Detect which cell encompasses the target text, then output its (X, Y) center coordinate. 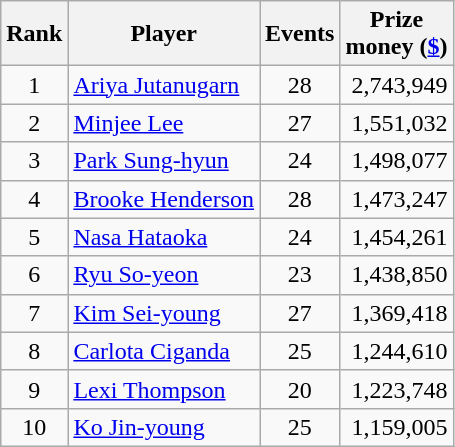
4 (34, 199)
Carlota Ciganda (164, 351)
1,159,005 (396, 427)
1,473,247 (396, 199)
2 (34, 123)
Lexi Thompson (164, 389)
1,551,032 (396, 123)
Park Sung-hyun (164, 161)
Ryu So-yeon (164, 275)
1 (34, 85)
Player (164, 34)
1,454,261 (396, 237)
Ariya Jutanugarn (164, 85)
6 (34, 275)
1,498,077 (396, 161)
Ko Jin-young (164, 427)
Events (300, 34)
20 (300, 389)
10 (34, 427)
2,743,949 (396, 85)
Brooke Henderson (164, 199)
1,244,610 (396, 351)
5 (34, 237)
8 (34, 351)
3 (34, 161)
1,223,748 (396, 389)
23 (300, 275)
Nasa Hataoka (164, 237)
9 (34, 389)
1,369,418 (396, 313)
7 (34, 313)
1,438,850 (396, 275)
Minjee Lee (164, 123)
Kim Sei-young (164, 313)
Prize money ($) (396, 34)
Rank (34, 34)
